Provide the [X, Y] coordinate of the cell's center where the given text is located.  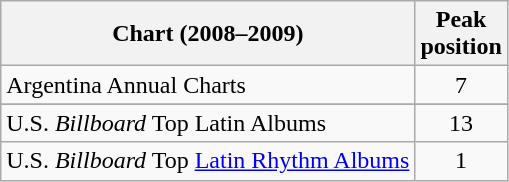
Chart (2008–2009) [208, 34]
7 [461, 85]
1 [461, 161]
Peakposition [461, 34]
U.S. Billboard Top Latin Rhythm Albums [208, 161]
Argentina Annual Charts [208, 85]
13 [461, 123]
U.S. Billboard Top Latin Albums [208, 123]
